Determine the [x, y] coordinate at the center of the cell enclosing the given text.  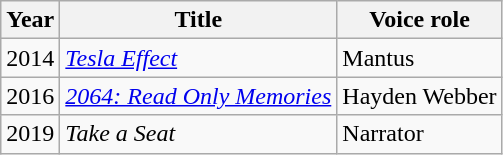
Tesla Effect [198, 58]
Title [198, 20]
Hayden Webber [420, 96]
2019 [30, 134]
Narrator [420, 134]
Mantus [420, 58]
Take a Seat [198, 134]
Year [30, 20]
2014 [30, 58]
Voice role [420, 20]
2064: Read Only Memories [198, 96]
2016 [30, 96]
